Pinpoint the cell where the given text exists, returning its [x, y] midpoint coordinate. 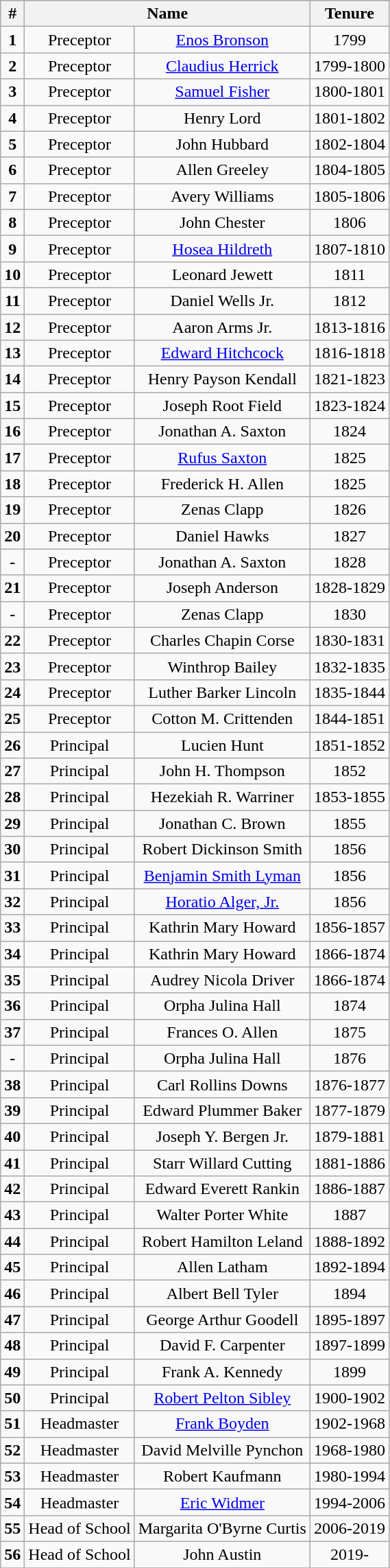
1799 [350, 40]
Winthrop Bailey [222, 666]
55 [12, 1528]
1827 [350, 536]
11 [12, 301]
Robert Pelton Sibley [222, 1398]
50 [12, 1398]
Joseph Anderson [222, 588]
Samuel Fisher [222, 92]
45 [12, 1267]
1828-1829 [350, 588]
Edward Plummer Baker [222, 1110]
Daniel Hawks [222, 536]
1805-1806 [350, 196]
9 [12, 248]
49 [12, 1372]
19 [12, 510]
56 [12, 1554]
1968-1980 [350, 1450]
27 [12, 771]
Eric Widmer [222, 1502]
48 [12, 1346]
41 [12, 1163]
1816-1818 [350, 353]
Leonard Jewett [222, 274]
1874 [350, 1006]
David F. Carpenter [222, 1346]
1980-1994 [350, 1476]
47 [12, 1320]
Charles Chapin Corse [222, 640]
Jonathan C. Brown [222, 823]
1801-1802 [350, 118]
35 [12, 980]
1811 [350, 274]
3 [12, 92]
Daniel Wells Jr. [222, 301]
29 [12, 823]
1851-1852 [350, 745]
1799-1800 [350, 66]
Frank A. Kennedy [222, 1372]
Allen Greeley [222, 170]
1900-1902 [350, 1398]
Robert Kaufmann [222, 1476]
1879-1881 [350, 1136]
13 [12, 353]
# [12, 14]
1806 [350, 222]
10 [12, 274]
51 [12, 1424]
5 [12, 144]
Henry Lord [222, 118]
1855 [350, 823]
25 [12, 718]
52 [12, 1450]
Joseph Y. Bergen Jr. [222, 1136]
1812 [350, 301]
28 [12, 797]
1 [12, 40]
George Arthur Goodell [222, 1320]
1830 [350, 614]
Avery Williams [222, 196]
John Hubbard [222, 144]
1826 [350, 510]
1844-1851 [350, 718]
1895-1897 [350, 1320]
44 [12, 1241]
1902-1968 [350, 1424]
17 [12, 458]
39 [12, 1110]
1835-1844 [350, 692]
1828 [350, 562]
Margarita O'Byrne Curtis [222, 1528]
1886-1887 [350, 1189]
21 [12, 588]
1853-1855 [350, 797]
1897-1899 [350, 1346]
4 [12, 118]
37 [12, 1032]
33 [12, 928]
Hosea Hildreth [222, 248]
Name [167, 14]
1876-1877 [350, 1084]
Enos Bronson [222, 40]
1824 [350, 432]
Tenure [350, 14]
26 [12, 745]
15 [12, 406]
Edward Everett Rankin [222, 1189]
John Chester [222, 222]
1994-2006 [350, 1502]
1800-1801 [350, 92]
1887 [350, 1215]
1899 [350, 1372]
1802-1804 [350, 144]
46 [12, 1294]
1807-1810 [350, 248]
2019- [350, 1554]
Cotton M. Crittenden [222, 718]
Henry Payson Kendall [222, 379]
1852 [350, 771]
1823-1824 [350, 406]
12 [12, 327]
34 [12, 954]
1875 [350, 1032]
Starr Willard Cutting [222, 1163]
38 [12, 1084]
John Austin [222, 1554]
1813-1816 [350, 327]
20 [12, 536]
Benjamin Smith Lyman [222, 876]
Claudius Herrick [222, 66]
2 [12, 66]
Horatio Alger, Jr. [222, 902]
Frank Boyden [222, 1424]
1856-1857 [350, 928]
Lucien Hunt [222, 745]
Allen Latham [222, 1267]
Rufus Saxton [222, 458]
1888-1892 [350, 1241]
Frederick H. Allen [222, 484]
14 [12, 379]
1832-1835 [350, 666]
Audrey Nicola Driver [222, 980]
Joseph Root Field [222, 406]
36 [12, 1006]
Robert Hamilton Leland [222, 1241]
1894 [350, 1294]
1804-1805 [350, 170]
43 [12, 1215]
1821-1823 [350, 379]
David Melville Pynchon [222, 1450]
1877-1879 [350, 1110]
Albert Bell Tyler [222, 1294]
24 [12, 692]
30 [12, 850]
42 [12, 1189]
1892-1894 [350, 1267]
8 [12, 222]
18 [12, 484]
6 [12, 170]
Edward Hitchcock [222, 353]
Robert Dickinson Smith [222, 850]
1876 [350, 1058]
1830-1831 [350, 640]
22 [12, 640]
Frances O. Allen [222, 1032]
Walter Porter White [222, 1215]
Luther Barker Lincoln [222, 692]
Carl Rollins Downs [222, 1084]
John H. Thompson [222, 771]
1881-1886 [350, 1163]
Aaron Arms Jr. [222, 327]
7 [12, 196]
23 [12, 666]
53 [12, 1476]
40 [12, 1136]
31 [12, 876]
2006-2019 [350, 1528]
16 [12, 432]
54 [12, 1502]
Hezekiah R. Warriner [222, 797]
32 [12, 902]
